Scan for the cell matching the given text and deliver its (x, y) coordinate at center. 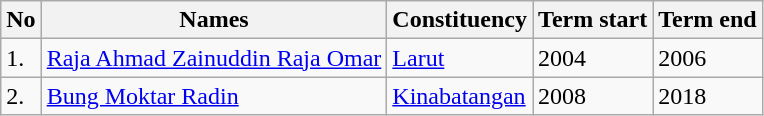
2. (21, 96)
2006 (708, 58)
No (21, 20)
Kinabatangan (460, 96)
Bung Moktar Radin (214, 96)
Names (214, 20)
1. (21, 58)
Raja Ahmad Zainuddin Raja Omar (214, 58)
Term start (593, 20)
Larut (460, 58)
2004 (593, 58)
Constituency (460, 20)
2008 (593, 96)
2018 (708, 96)
Term end (708, 20)
